Provide the [x, y] coordinate of the cell's center where the given text is located.  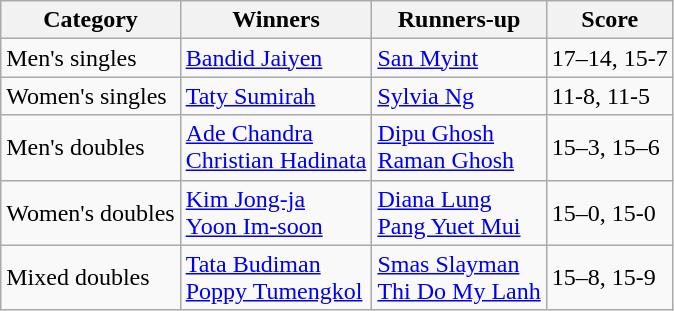
15–8, 15-9 [610, 278]
San Myint [459, 58]
Kim Jong-ja Yoon Im-soon [276, 212]
Men's singles [90, 58]
Diana Lung Pang Yuet Mui [459, 212]
Men's doubles [90, 148]
11-8, 11-5 [610, 96]
Runners-up [459, 20]
15–3, 15–6 [610, 148]
Mixed doubles [90, 278]
Category [90, 20]
Women's doubles [90, 212]
Dipu Ghosh Raman Ghosh [459, 148]
Smas Slayman Thi Do My Lanh [459, 278]
15–0, 15-0 [610, 212]
Ade Chandra Christian Hadinata [276, 148]
17–14, 15-7 [610, 58]
Tata Budiman Poppy Tumengkol [276, 278]
Winners [276, 20]
Bandid Jaiyen [276, 58]
Women's singles [90, 96]
Sylvia Ng [459, 96]
Taty Sumirah [276, 96]
Score [610, 20]
